Capture the cell that displays the provided text and extract its (x, y) central coordinate. 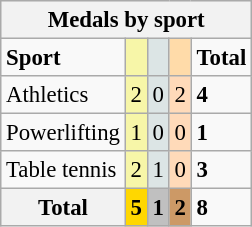
4 (221, 95)
3 (221, 170)
Powerlifting (63, 133)
Table tennis (63, 170)
Sport (63, 58)
8 (221, 208)
5 (136, 208)
Athletics (63, 95)
Medals by sport (126, 20)
